Pinpoint the cell where the given text exists, returning its (x, y) midpoint coordinate. 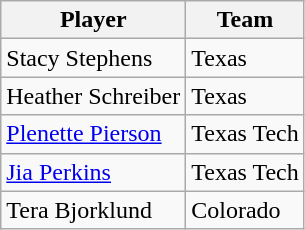
Plenette Pierson (94, 134)
Stacy Stephens (94, 58)
Colorado (246, 210)
Player (94, 20)
Team (246, 20)
Heather Schreiber (94, 96)
Jia Perkins (94, 172)
Tera Bjorklund (94, 210)
